Identify which cell holds the provided text, then report its (X, Y) central coordinate. 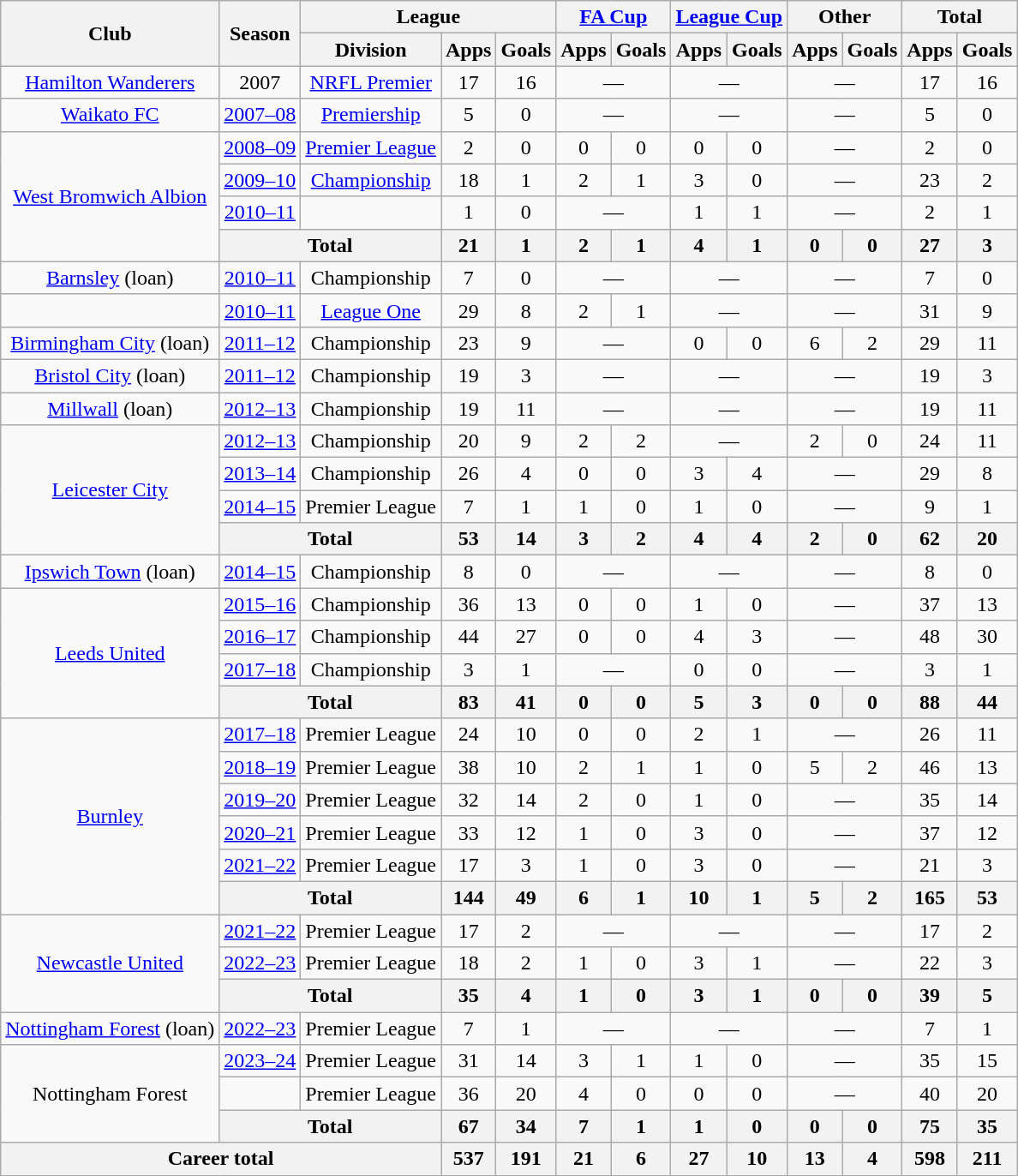
Barnsley (loan) (110, 278)
Hamilton Wanderers (110, 82)
NRFL Premier (371, 82)
2007–08 (260, 115)
49 (526, 897)
2013–14 (260, 474)
Nottingham Forest (110, 1094)
32 (468, 800)
40 (930, 1094)
Club (110, 33)
2023–24 (260, 1061)
2020–21 (260, 832)
30 (987, 637)
38 (468, 767)
Division (371, 50)
2009–10 (260, 180)
Waikato FC (110, 115)
34 (526, 1126)
Other (845, 17)
Burnley (110, 816)
211 (987, 1159)
2018–19 (260, 767)
Leeds United (110, 653)
Career total (221, 1159)
2007 (260, 82)
22 (930, 963)
41 (526, 702)
88 (930, 702)
Nottingham Forest (loan) (110, 1029)
West Bromwich Albion (110, 196)
Premiership (371, 115)
2019–20 (260, 800)
2016–17 (260, 637)
Bristol City (loan) (110, 375)
537 (468, 1159)
Season (260, 33)
Newcastle United (110, 963)
Ipswich Town (loan) (110, 572)
Millwall (loan) (110, 409)
46 (930, 767)
67 (468, 1126)
165 (930, 897)
62 (930, 539)
15 (987, 1061)
33 (468, 832)
Leicester City (110, 490)
FA Cup (614, 17)
2008–09 (260, 147)
Birmingham City (loan) (110, 343)
League Cup (729, 17)
48 (930, 637)
83 (468, 702)
598 (930, 1159)
2015–16 (260, 604)
75 (930, 1126)
League (428, 17)
League One (371, 310)
144 (468, 897)
39 (930, 996)
191 (526, 1159)
